Identify which cell holds the provided text, then report its [X, Y] central coordinate. 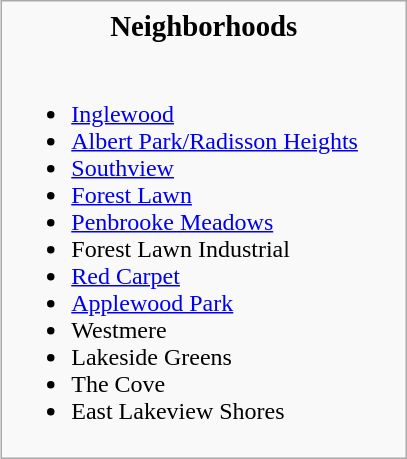
Neighborhoods [204, 27]
